Detect which cell encompasses the target text, then output its [x, y] center coordinate. 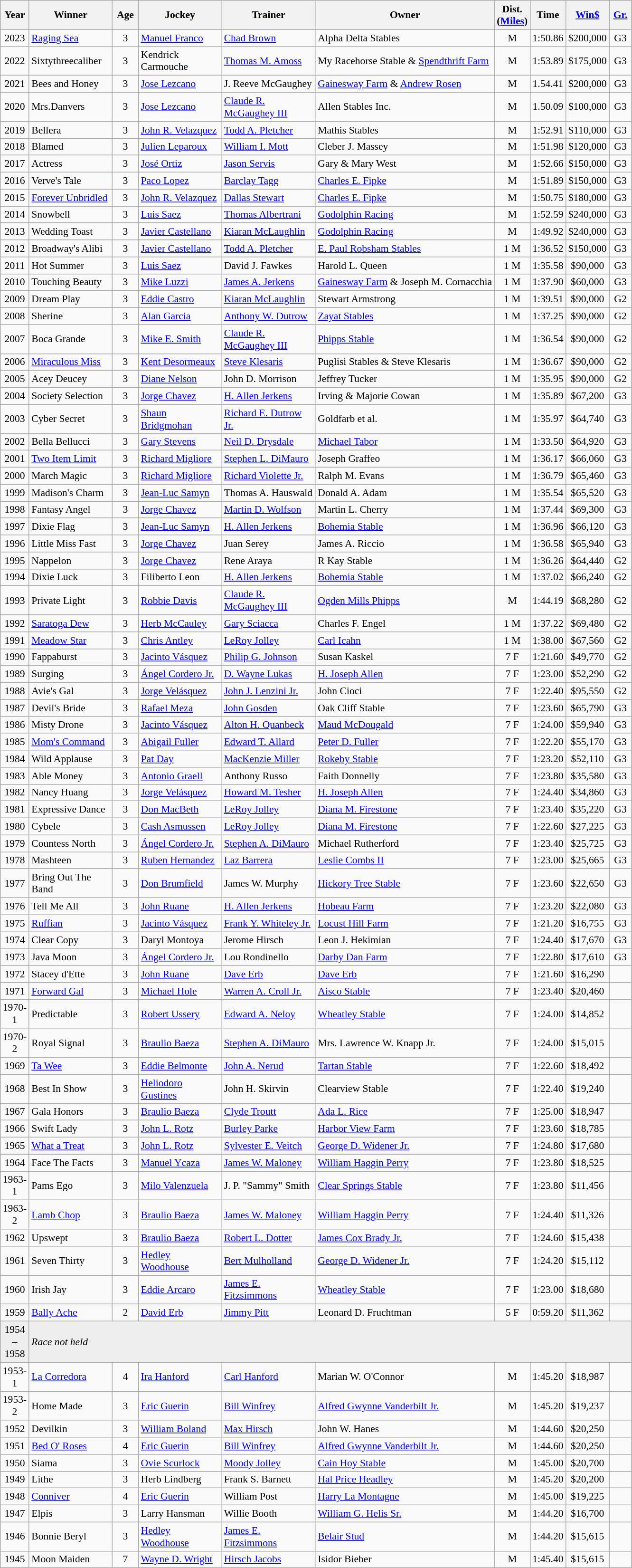
$18,525 [588, 1163]
1948 [15, 1497]
$66,120 [588, 527]
Hickory Tree Stable [405, 884]
$100,000 [588, 107]
$22,080 [588, 907]
1:36.54 [548, 339]
1:24.80 [548, 1146]
Owner [405, 15]
Devil's Bride [70, 708]
2005 [15, 379]
$18,492 [588, 1066]
Siama [70, 1463]
Wedding Toast [70, 232]
Burley Parke [269, 1129]
Boca Grande [70, 339]
Best In Show [70, 1089]
Mrs.Danvers [70, 107]
Age [125, 15]
1:35.95 [548, 379]
$52,110 [588, 759]
Ralph M. Evans [405, 476]
Ovie Scurlock [179, 1463]
1945 [15, 1559]
William Boland [179, 1429]
2001 [15, 459]
Cyber Secret [70, 419]
Nappelon [70, 561]
Hot Summer [70, 266]
Robert Ussery [179, 1014]
Goldfarb et al. [405, 419]
$65,460 [588, 476]
John A. Nerud [269, 1066]
$15,015 [588, 1043]
Allen Stables Inc. [405, 107]
1977 [15, 884]
Oak Cliff Stable [405, 708]
Gainesway Farm & Andrew Rosen [405, 84]
$64,920 [588, 442]
Wayne D. Wright [179, 1559]
2012 [15, 249]
Dixie Luck [70, 577]
$18,987 [588, 1377]
$19,240 [588, 1089]
David J. Fawkes [269, 266]
Wild Applause [70, 759]
Jason Servis [269, 164]
1990 [15, 657]
Countess North [70, 843]
Ruben Hernandez [179, 860]
Michael Rutherford [405, 843]
$110,000 [588, 130]
1965 [15, 1146]
Fappaburst [70, 657]
2023 [15, 38]
2003 [15, 419]
Lamb Chop [70, 1214]
$27,225 [588, 827]
1993 [15, 601]
1987 [15, 708]
Diane Nelson [179, 379]
Clearview Stable [405, 1089]
1978 [15, 860]
Rene Araya [269, 561]
Trainer [269, 15]
1979 [15, 843]
7 [125, 1559]
Win$ [588, 15]
Filiberto Leon [179, 577]
Lithe [70, 1480]
Mike E. Smith [179, 339]
1:22.20 [548, 742]
1994 [15, 577]
1997 [15, 527]
Cash Asmussen [179, 827]
Mashteen [70, 860]
John H. Skirvin [269, 1089]
My Racehorse Stable & Spendthrift Farm [405, 61]
2 [125, 1313]
Dream Play [70, 299]
Alan Garcia [179, 316]
Eddie Arcaro [179, 1290]
Hobeau Farm [405, 907]
Martin L. Cherry [405, 510]
Michael Tabor [405, 442]
Leonard D. Fruchtman [405, 1313]
Philip G. Johnson [269, 657]
Pams Ego [70, 1186]
Jerome Hirsch [269, 940]
$11,456 [588, 1186]
Rafael Meza [179, 708]
Abigail Fuller [179, 742]
$69,480 [588, 623]
Dixie Flag [70, 527]
Marian W. O'Connor [405, 1377]
Swift Lady [70, 1129]
$60,000 [588, 282]
1.54.41 [548, 84]
$175,000 [588, 61]
James A. Riccio [405, 544]
Mathis Stables [405, 130]
$15,438 [588, 1238]
Carl Icahn [405, 641]
Sylvester E. Veitch [269, 1146]
1964 [15, 1163]
Harry La Montagne [405, 1497]
1:22.80 [548, 957]
2009 [15, 299]
Howard M. Tesher [269, 793]
2020 [15, 107]
Misty Drone [70, 725]
Edward A. Neloy [269, 1014]
$25,725 [588, 843]
Locust Hill Farm [405, 923]
Mike Luzzi [179, 282]
Tell Me All [70, 907]
$18,680 [588, 1290]
Isidor Bieber [405, 1559]
Harold L. Queen [405, 266]
2018 [15, 147]
Fantasy Angel [70, 510]
1989 [15, 674]
John D. Morrison [269, 379]
Royal Signal [70, 1043]
Hal Price Headley [405, 1480]
2006 [15, 362]
Jeffrey Tucker [405, 379]
$66,240 [588, 577]
1:45.40 [548, 1559]
E. Paul Robsham Stables [405, 249]
James Cox Brady Jr. [405, 1238]
1949 [15, 1480]
March Magic [70, 476]
Anthony Russo [269, 776]
Steve Klesaris [269, 362]
Cybele [70, 827]
Little Miss Fast [70, 544]
Sixtythreecaliber [70, 61]
Belair Stud [405, 1537]
Don Brumfield [179, 884]
1962 [15, 1238]
Madison's Charm [70, 493]
Face The Facts [70, 1163]
1:36.58 [548, 544]
2019 [15, 130]
2017 [15, 164]
J. P. "Sammy" Smith [269, 1186]
1:35.97 [548, 419]
$52,290 [588, 674]
$14,852 [588, 1014]
$64,440 [588, 561]
1996 [15, 544]
2002 [15, 442]
James A. Jerkens [269, 282]
1:52.66 [548, 164]
Bella Bellucci [70, 442]
Phipps Stable [405, 339]
Antonio Graell [179, 776]
Dist. (Miles) [512, 15]
Ada L. Rice [405, 1112]
Julien Leparoux [179, 147]
Expressive Dance [70, 810]
$34,860 [588, 793]
Snowbell [70, 215]
Actress [70, 164]
Aisco Stable [405, 991]
1:25.00 [548, 1112]
Milo Valenzuela [179, 1186]
James W. Murphy [269, 884]
1:37.25 [548, 316]
Conniver [70, 1497]
Martin D. Wolfson [269, 510]
1980 [15, 827]
1999 [15, 493]
2007 [15, 339]
$19,225 [588, 1497]
$20,700 [588, 1463]
1970-2 [15, 1043]
1.50.09 [548, 107]
Herb McCauley [179, 623]
1:39.51 [548, 299]
Stacey d'Ette [70, 974]
José Ortiz [179, 164]
1963-1 [15, 1186]
$65,520 [588, 493]
Pat Day [179, 759]
1950 [15, 1463]
2013 [15, 232]
$17,670 [588, 940]
Bonnie Beryl [70, 1537]
1:35.58 [548, 266]
1970-1 [15, 1014]
Michael Hole [179, 991]
Moody Jolley [269, 1463]
Gary & Mary West [405, 164]
William I. Mott [269, 147]
1:37.02 [548, 577]
1:37.44 [548, 510]
R Kay Stable [405, 561]
1:36.17 [548, 459]
$49,770 [588, 657]
1:33.50 [548, 442]
Donald A. Adam [405, 493]
Upswept [70, 1238]
1985 [15, 742]
1988 [15, 691]
Anthony W. Dutrow [269, 316]
1976 [15, 907]
Irish Jay [70, 1290]
Private Light [70, 601]
Alpha Delta Stables [405, 38]
$64,740 [588, 419]
2022 [15, 61]
1969 [15, 1066]
Ruffian [70, 923]
Time [548, 15]
Cain Hoy Stable [405, 1463]
J. Reeve McGaughey [269, 84]
1973 [15, 957]
Kendrick Carmouche [179, 61]
1974 [15, 940]
$35,220 [588, 810]
La Corredora [70, 1377]
1:37.22 [548, 623]
Jimmy Pitt [269, 1313]
Java Moon [70, 957]
Warren A. Croll Jr. [269, 991]
$17,610 [588, 957]
William Post [269, 1497]
$66,060 [588, 459]
1981 [15, 810]
Sherine [70, 316]
Heliodoro Gustines [179, 1089]
Maud McDougald [405, 725]
Robert L. Dotter [269, 1238]
1:36.26 [548, 561]
1959 [15, 1313]
Verve's Tale [70, 181]
Eddie Castro [179, 299]
Broadway's Alibi [70, 249]
Tartan Stable [405, 1066]
$22,650 [588, 884]
Chris Antley [179, 641]
Mom's Command [70, 742]
Moon Maiden [70, 1559]
Carl Hanford [269, 1377]
Willie Booth [269, 1514]
Joseph Graffeo [405, 459]
$65,790 [588, 708]
1968 [15, 1089]
Juan Serey [269, 544]
Home Made [70, 1405]
1991 [15, 641]
Manuel Franco [179, 38]
2021 [15, 84]
$18,947 [588, 1112]
$69,300 [588, 510]
1:49.92 [548, 232]
Touching Beauty [70, 282]
Neil D. Drysdale [269, 442]
1986 [15, 725]
1:36.52 [548, 249]
$18,785 [588, 1129]
Clyde Troutt [269, 1112]
1953-2 [15, 1405]
$67,200 [588, 396]
1972 [15, 974]
1:36.67 [548, 362]
Barclay Tagg [269, 181]
Thomas Albertrani [269, 215]
Leon J. Hekimian [405, 940]
Bees and Honey [70, 84]
$55,170 [588, 742]
Susan Kaskel [405, 657]
$11,326 [588, 1214]
1:35.89 [548, 396]
Peter D. Fuller [405, 742]
Stewart Armstrong [405, 299]
Forward Gal [70, 991]
1:53.89 [548, 61]
$35,580 [588, 776]
1:35.54 [548, 493]
$19,237 [588, 1405]
Paco Lopez [179, 181]
Devilkin [70, 1429]
Dallas Stewart [269, 198]
1:51.98 [548, 147]
Rokeby Stable [405, 759]
1983 [15, 776]
Don MacBeth [179, 810]
Surging [70, 674]
Able Money [70, 776]
1984 [15, 759]
2011 [15, 266]
1951 [15, 1446]
1995 [15, 561]
1:24.60 [548, 1238]
Elpis [70, 1514]
Mrs. Lawrence W. Knapp Jr. [405, 1043]
1:24.20 [548, 1261]
John Gosden [269, 708]
$59,940 [588, 725]
Richard Violette Jr. [269, 476]
Society Selection [70, 396]
Frank S. Barnett [269, 1480]
1967 [15, 1112]
1:44.19 [548, 601]
Two Item Limit [70, 459]
John Cioci [405, 691]
John J. Lenzini Jr. [269, 691]
Lou Rondinello [269, 957]
Frank Y. Whiteley Jr. [269, 923]
Leslie Combs II [405, 860]
Meadow Star [70, 641]
Larry Hansman [179, 1514]
Miraculous Miss [70, 362]
$16,755 [588, 923]
$68,280 [588, 601]
What a Treat [70, 1146]
Nancy Huang [70, 793]
Herb Lindberg [179, 1480]
1953-1 [15, 1377]
Winner [70, 15]
Jockey [179, 15]
1966 [15, 1129]
2010 [15, 282]
Gainesway Farm & Joseph M. Cornacchia [405, 282]
2000 [15, 476]
Blamed [70, 147]
Irving & Majorie Cowan [405, 396]
Year [15, 15]
$20,460 [588, 991]
Seven Thirty [70, 1261]
Alton H. Quanbeck [269, 725]
Daryl Montoya [179, 940]
1:36.96 [548, 527]
Shaun Bridgmohan [179, 419]
Puglisi Stables & Steve Klesaris [405, 362]
D. Wayne Lukas [269, 674]
Manuel Ycaza [179, 1163]
$17,680 [588, 1146]
Gr. [621, 15]
Bed O' Roses [70, 1446]
Edward T. Allard [269, 742]
Acey Deucey [70, 379]
$67,560 [588, 641]
1:37.90 [548, 282]
1952 [15, 1429]
1:51.89 [548, 181]
Bert Mulholland [269, 1261]
Hirsch Jacobs [269, 1559]
2016 [15, 181]
Kent Desormeaux [179, 362]
0:59.20 [548, 1313]
Chad Brown [269, 38]
Avie's Gal [70, 691]
2004 [15, 396]
Ira Hanford [179, 1377]
$120,000 [588, 147]
Faith Donnelly [405, 776]
1961 [15, 1261]
$11,362 [588, 1313]
Charles F. Engel [405, 623]
John W. Hanes [405, 1429]
2008 [15, 316]
Bally Ache [70, 1313]
Ta Wee [70, 1066]
1998 [15, 510]
1:38.00 [548, 641]
Gary Stevens [179, 442]
Clear Copy [70, 940]
Gary Sciacca [269, 623]
William G. Helis Sr. [405, 1514]
1:50.86 [548, 38]
Gala Honors [70, 1112]
$20,200 [588, 1480]
Laz Barrera [269, 860]
Stephen L. DiMauro [269, 459]
Max Hirsch [269, 1429]
Cleber J. Massey [405, 147]
Robbie Davis [179, 601]
$15,112 [588, 1261]
Darby Dan Farm [405, 957]
$16,290 [588, 974]
Raging Sea [70, 38]
Forever Unbridled [70, 198]
1:21.20 [548, 923]
Zayat Stables [405, 316]
Saratoga Dew [70, 623]
1954 –1958 [15, 1342]
$95,550 [588, 691]
$65,940 [588, 544]
Richard E. Dutrow Jr. [269, 419]
Thomas A. Hauswald [269, 493]
2014 [15, 215]
1982 [15, 793]
1975 [15, 923]
1947 [15, 1514]
Harbor View Farm [405, 1129]
1992 [15, 623]
1960 [15, 1290]
5 F [512, 1313]
1:36.79 [548, 476]
1:52.59 [548, 215]
1946 [15, 1537]
$180,000 [588, 198]
Race not held [330, 1342]
Thomas M. Amoss [269, 61]
Clear Springs Stable [405, 1186]
Bellera [70, 130]
Bring Out The Band [70, 884]
MacKenzie Miller [269, 759]
David Erb [179, 1313]
Predictable [70, 1014]
Ogden Mills Phipps [405, 601]
$16,700 [588, 1514]
2015 [15, 198]
Eddie Belmonte [179, 1066]
1971 [15, 991]
1963-2 [15, 1214]
1:50.75 [548, 198]
1:52.91 [548, 130]
$25,665 [588, 860]
